Output the [x, y] coordinate of the center of the cell containing the given text.  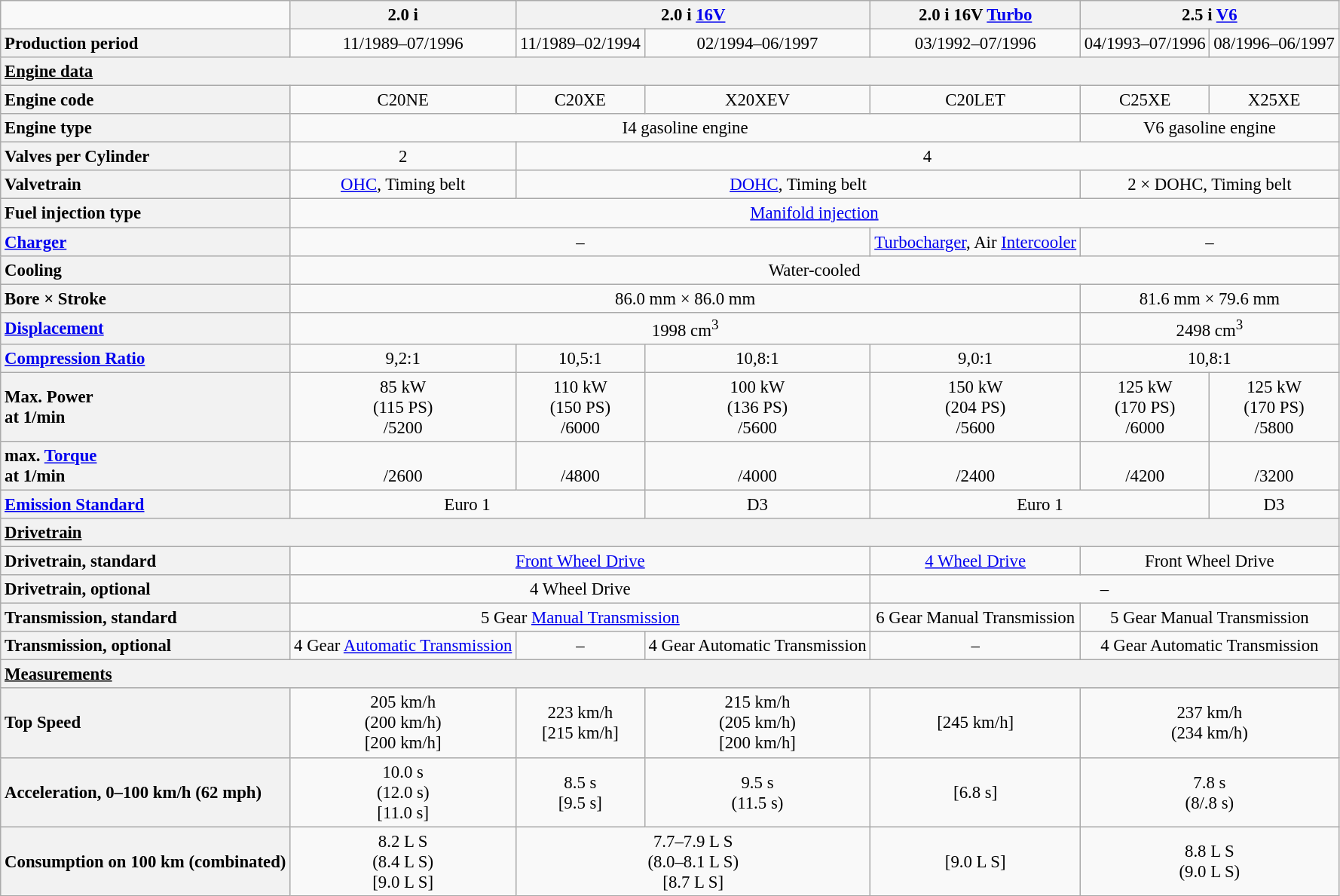
Engine type [145, 128]
11/1989–02/1994 [580, 44]
7.7–7.9 L S(8.0–8.1 L S)[8.7 L S] [693, 861]
Acceleration, 0–100 km/h (62 mph) [145, 792]
Valves per Cylinder [145, 157]
10,5:1 [580, 359]
04/1993–07/1996 [1144, 44]
Consumption on 100 km (combinated) [145, 861]
2.5 i V6 [1209, 15]
2 [403, 157]
Drivetrain [669, 533]
Valvetrain [145, 185]
Cooling [145, 270]
223 km/h[215 km/h] [580, 723]
Emission Standard [145, 504]
Top Speed [145, 723]
215 km/h(205 km/h)[200 km/h] [757, 723]
Fuel injection type [145, 213]
[9.0 L S] [975, 861]
X20XEV [757, 100]
C20XE [580, 100]
Charger [145, 242]
Manifold injection [814, 213]
6 Gear Manual Transmission [975, 618]
Drivetrain, optional [145, 589]
C20NE [403, 100]
9,0:1 [975, 359]
86.0 mm × 86.0 mm [686, 298]
/2600 [403, 466]
02/1994–06/1997 [757, 44]
08/1996–06/1997 [1274, 44]
/2400 [975, 466]
Transmission, optional [145, 646]
I4 gasoline engine [686, 128]
Max. Powerat 1/min [145, 407]
Drivetrain, standard [145, 561]
110 kW(150 PS)/6000 [580, 407]
Bore × Stroke [145, 298]
2.0 i 16V [693, 15]
Turbocharger, Air Intercooler [975, 242]
9.5 s(11.5 s) [757, 792]
DOHC, Timing belt [799, 185]
81.6 mm × 79.6 mm [1209, 298]
Displacement [145, 328]
8.8 L S(9.0 L S) [1209, 861]
2498 cm3 [1209, 328]
Compression Ratio [145, 359]
8.5 s[9.5 s] [580, 792]
7.8 s(8/.8 s) [1209, 792]
125 kW(170 PS)/6000 [1144, 407]
03/1992–07/1996 [975, 44]
1998 cm3 [686, 328]
2.0 i [403, 15]
Measurements [669, 674]
4 [928, 157]
100 kW(136 PS)/5600 [757, 407]
C20LET [975, 100]
C25XE [1144, 100]
Production period [145, 44]
11/1989–07/1996 [403, 44]
Engine code [145, 100]
[245 km/h] [975, 723]
150 kW(204 PS)/5600 [975, 407]
X25XE [1274, 100]
/4200 [1144, 466]
OHC, Timing belt [403, 185]
/4000 [757, 466]
237 km/h(234 km/h) [1209, 723]
205 km/h(200 km/h)[200 km/h] [403, 723]
9,2:1 [403, 359]
max. Torqueat 1/min [145, 466]
Engine data [669, 72]
V6 gasoline engine [1209, 128]
/4800 [580, 466]
2.0 i 16V Turbo [975, 15]
8.2 L S(8.4 L S)[9.0 L S] [403, 861]
2 × DOHC, Timing belt [1209, 185]
Transmission, standard [145, 618]
85 kW(115 PS)/5200 [403, 407]
10.0 s(12.0 s)[11.0 s] [403, 792]
/3200 [1274, 466]
[6.8 s] [975, 792]
Water-cooled [814, 270]
125 kW(170 PS)/5800 [1274, 407]
